Search for the cell housing the specified text and yield its [X, Y] center coordinate. 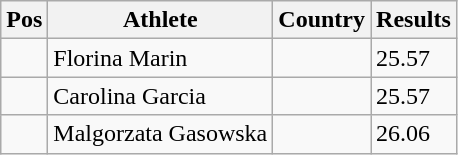
26.06 [414, 134]
Malgorzata Gasowska [160, 134]
Florina Marin [160, 58]
Country [322, 20]
Pos [24, 20]
Results [414, 20]
Athlete [160, 20]
Carolina Garcia [160, 96]
